Return the (x, y) coordinate for the center point of the cell that contains the specified text.  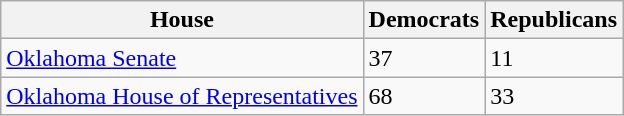
Oklahoma House of Representatives (182, 96)
33 (554, 96)
Democrats (424, 20)
68 (424, 96)
Oklahoma Senate (182, 58)
House (182, 20)
11 (554, 58)
Republicans (554, 20)
37 (424, 58)
